Output the [X, Y] coordinate of the center of the cell containing the given text.  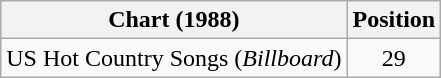
US Hot Country Songs (Billboard) [174, 58]
29 [394, 58]
Position [394, 20]
Chart (1988) [174, 20]
